Extract the (X, Y) coordinate from the center of the cell holding the provided text.  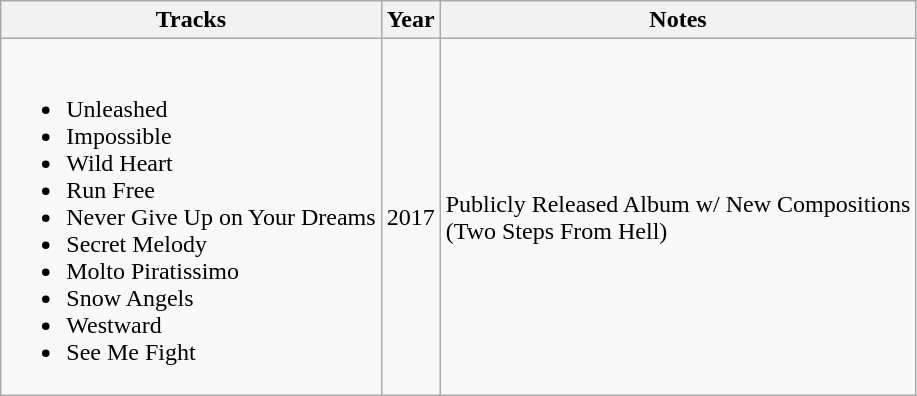
Publicly Released Album w/ New Compositions(Two Steps From Hell) (678, 217)
UnleashedImpossibleWild HeartRun FreeNever Give Up on Your DreamsSecret MelodyMolto PiratissimoSnow AngelsWestwardSee Me Fight (191, 217)
Notes (678, 20)
Tracks (191, 20)
2017 (410, 217)
Year (410, 20)
